Provide the [X, Y] coordinate of the cell's center where the given text is located.  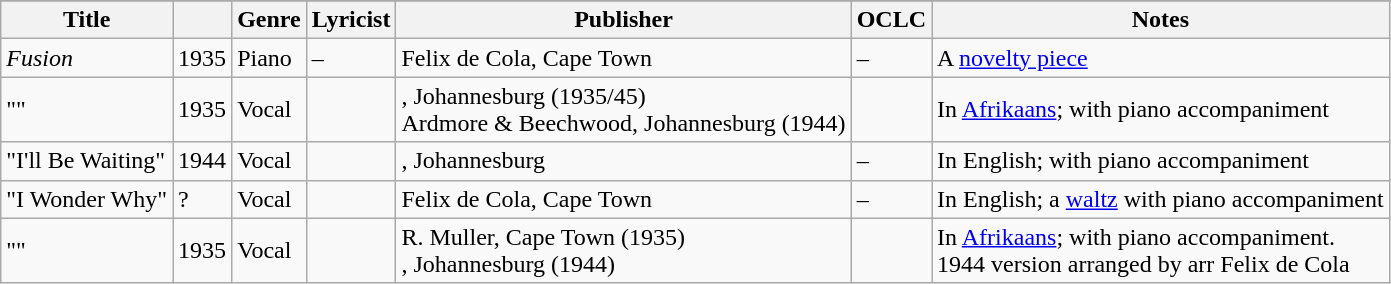
In Afrikaans; with piano accompaniment.1944 version arranged by arr Felix de Cola [1161, 250]
, Johannesburg [624, 161]
Genre [270, 20]
Notes [1161, 20]
OCLC [891, 20]
A novelty piece [1161, 58]
R. Muller, Cape Town (1935), Johannesburg (1944) [624, 250]
Fusion [87, 58]
Lyricist [351, 20]
Title [87, 20]
In English; a waltz with piano accompaniment [1161, 199]
In Afrikaans; with piano accompaniment [1161, 110]
Piano [270, 58]
? [202, 199]
"I'll Be Waiting" [87, 161]
Publisher [624, 20]
"I Wonder Why" [87, 199]
, Johannesburg (1935/45)Ardmore & Beechwood, Johannesburg (1944) [624, 110]
In English; with piano accompaniment [1161, 161]
1944 [202, 161]
